From the cell containing the given text, extract its center point as (x, y) coordinate. 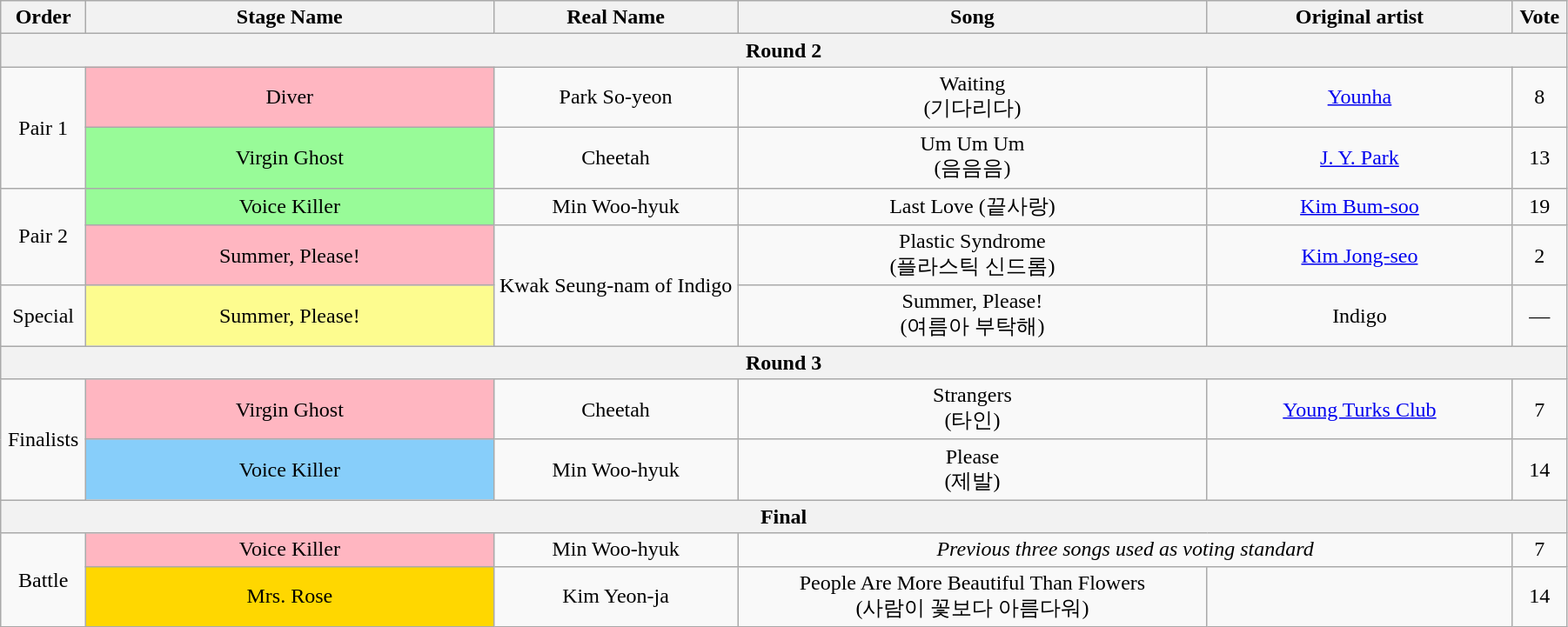
Summer, Please!(여름아 부탁해) (973, 316)
Younha (1359, 97)
People Are More Beautiful Than Flowers(사람이 꽃보다 아름다워) (973, 597)
Kim Yeon-ja (616, 597)
Waiting(기다리다) (973, 97)
Previous three songs used as voting standard (1125, 550)
Battle (44, 580)
Mrs. Rose (290, 597)
Pair 1 (44, 127)
Kwak Seung-nam of Indigo (616, 285)
Original artist (1359, 17)
Stage Name (290, 17)
Song (973, 17)
19 (1539, 207)
13 (1539, 157)
J. Y. Park (1359, 157)
Real Name (616, 17)
Round 3 (784, 363)
Please(제발) (973, 470)
Diver (290, 97)
Order (44, 17)
— (1539, 316)
Round 2 (784, 50)
Final (784, 517)
Pair 2 (44, 237)
Kim Jong-seo (1359, 256)
Last Love (끝사랑) (973, 207)
Kim Bum-soo (1359, 207)
2 (1539, 256)
Finalists (44, 440)
Vote (1539, 17)
8 (1539, 97)
Plastic Syndrome(플라스틱 신드롬) (973, 256)
Special (44, 316)
Strangers(타인) (973, 410)
Park So-yeon (616, 97)
Young Turks Club (1359, 410)
Indigo (1359, 316)
Um Um Um(음음음) (973, 157)
